Capture the cell that displays the provided text and extract its (x, y) central coordinate. 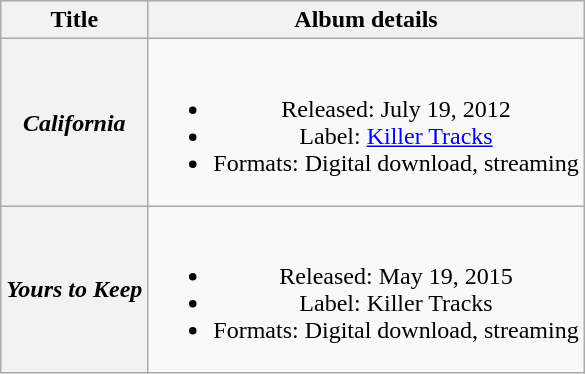
Released: May 19, 2015Label: Killer TracksFormats: Digital download, streaming (366, 290)
Title (74, 20)
California (74, 122)
Yours to Keep (74, 290)
Album details (366, 20)
Released: July 19, 2012Label: Killer TracksFormats: Digital download, streaming (366, 122)
